Locate the cell with the specified text and output its [X, Y] center coordinate. 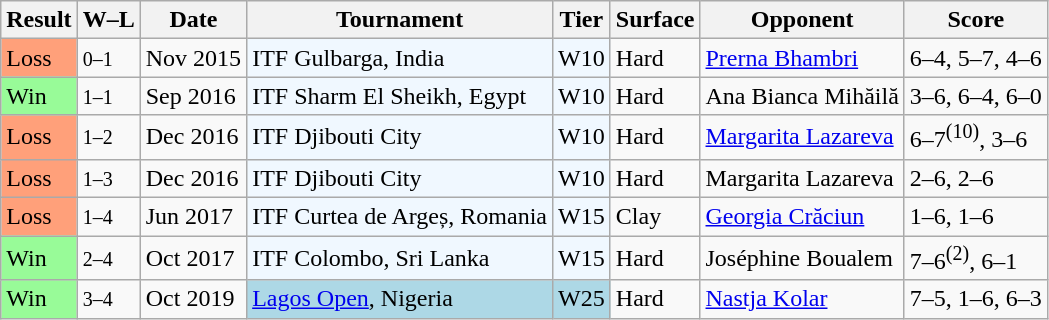
6–4, 5–7, 4–6 [976, 58]
Surface [655, 20]
Sep 2016 [193, 96]
Tournament [400, 20]
ITF Sharm El Sheikh, Egypt [400, 96]
Georgia Crăciun [802, 217]
1–1 [108, 96]
W–L [108, 20]
1–2 [108, 138]
ITF Colombo, Sri Lanka [400, 258]
3–4 [108, 299]
2–6, 2–6 [976, 178]
Ana Bianca Mihăilă [802, 96]
Score [976, 20]
W25 [582, 299]
Date [193, 20]
Tier [582, 20]
Nastja Kolar [802, 299]
Clay [655, 217]
ITF Gulbarga, India [400, 58]
7–5, 1–6, 6–3 [976, 299]
Oct 2019 [193, 299]
0–1 [108, 58]
2–4 [108, 258]
Nov 2015 [193, 58]
Opponent [802, 20]
7–6(2), 6–1 [976, 258]
ITF Curtea de Argeș, Romania [400, 217]
Lagos Open, Nigeria [400, 299]
3–6, 6–4, 6–0 [976, 96]
Joséphine Boualem [802, 258]
Oct 2017 [193, 258]
1–3 [108, 178]
6–7(10), 3–6 [976, 138]
1–4 [108, 217]
Result [39, 20]
1–6, 1–6 [976, 217]
Prerna Bhambri [802, 58]
Jun 2017 [193, 217]
